Scan for the cell matching the given text and deliver its (x, y) coordinate at center. 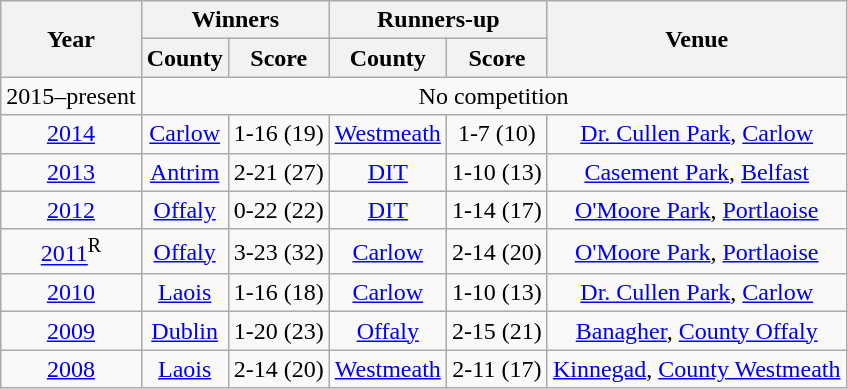
Venue (696, 39)
2014 (71, 134)
2010 (71, 293)
2-11 (17) (496, 369)
Kinnegad, County Westmeath (696, 369)
Runners-up (438, 20)
Antrim (184, 172)
1-16 (19) (278, 134)
2013 (71, 172)
2008 (71, 369)
3-23 (32) (278, 252)
2-21 (27) (278, 172)
Casement Park, Belfast (696, 172)
Year (71, 39)
2011R (71, 252)
2-15 (21) (496, 331)
2009 (71, 331)
0-22 (22) (278, 210)
1-7 (10) (496, 134)
2012 (71, 210)
2015–present (71, 96)
Banagher, County Offaly (696, 331)
Dublin (184, 331)
No competition (494, 96)
1-16 (18) (278, 293)
1-14 (17) (496, 210)
Winners (235, 20)
1-20 (23) (278, 331)
